Pinpoint the cell where the given text exists, returning its (x, y) midpoint coordinate. 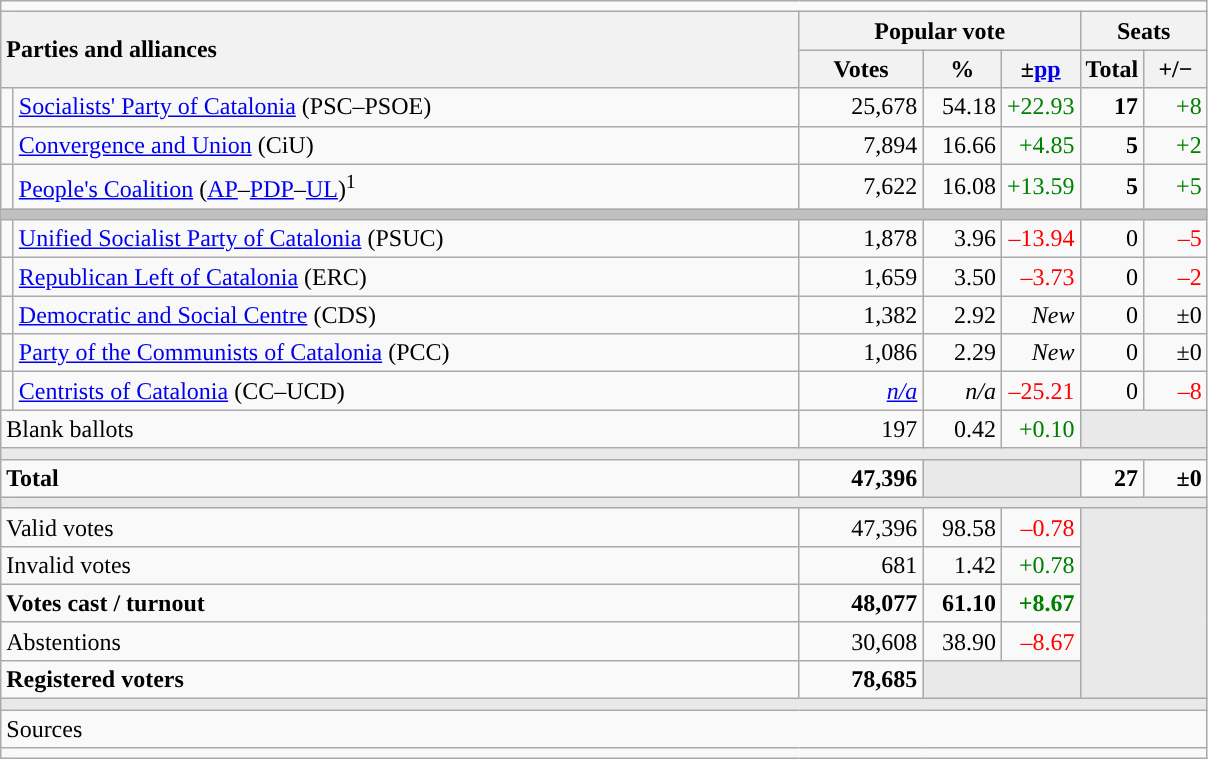
Unified Socialist Party of Catalonia (PSUC) (406, 239)
+/− (1176, 69)
0.42 (962, 429)
78,685 (861, 679)
681 (861, 565)
Popular vote (940, 31)
Valid votes (400, 527)
–0.78 (1040, 527)
Centrists of Catalonia (CC–UCD) (406, 391)
1,382 (861, 315)
Democratic and Social Centre (CDS) (406, 315)
Parties and alliances (400, 50)
Invalid votes (400, 565)
3.50 (962, 277)
2.92 (962, 315)
54.18 (962, 107)
7,622 (861, 186)
–8.67 (1040, 641)
Convergence and Union (CiU) (406, 145)
+4.85 (1040, 145)
% (962, 69)
+8.67 (1040, 603)
61.10 (962, 603)
3.96 (962, 239)
Blank ballots (400, 429)
+0.78 (1040, 565)
Votes (861, 69)
Sources (604, 729)
+2 (1176, 145)
Seats (1144, 31)
+0.10 (1040, 429)
Abstentions (400, 641)
98.58 (962, 527)
38.90 (962, 641)
–13.94 (1040, 239)
–25.21 (1040, 391)
7,894 (861, 145)
–3.73 (1040, 277)
–5 (1176, 239)
2.29 (962, 353)
+5 (1176, 186)
+8 (1176, 107)
17 (1112, 107)
Socialists' Party of Catalonia (PSC–PSOE) (406, 107)
±pp (1040, 69)
27 (1112, 478)
Votes cast / turnout (400, 603)
25,678 (861, 107)
1.42 (962, 565)
16.08 (962, 186)
–8 (1176, 391)
–2 (1176, 277)
30,608 (861, 641)
48,077 (861, 603)
1,878 (861, 239)
+22.93 (1040, 107)
1,086 (861, 353)
1,659 (861, 277)
197 (861, 429)
16.66 (962, 145)
Party of the Communists of Catalonia (PCC) (406, 353)
Republican Left of Catalonia (ERC) (406, 277)
+13.59 (1040, 186)
People's Coalition (AP–PDP–UL)1 (406, 186)
Registered voters (400, 679)
